Identify which cell holds the provided text, then report its (x, y) central coordinate. 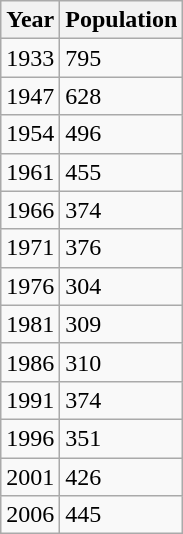
1954 (30, 134)
1991 (30, 400)
2001 (30, 477)
1986 (30, 362)
2006 (30, 515)
496 (122, 134)
1996 (30, 438)
Year (30, 20)
1966 (30, 210)
Population (122, 20)
1981 (30, 324)
1971 (30, 248)
304 (122, 286)
445 (122, 515)
455 (122, 172)
1961 (30, 172)
1933 (30, 58)
628 (122, 96)
426 (122, 477)
1947 (30, 96)
795 (122, 58)
309 (122, 324)
376 (122, 248)
1976 (30, 286)
310 (122, 362)
351 (122, 438)
